Provide the [X, Y] coordinate of the cell's center where the given text is located.  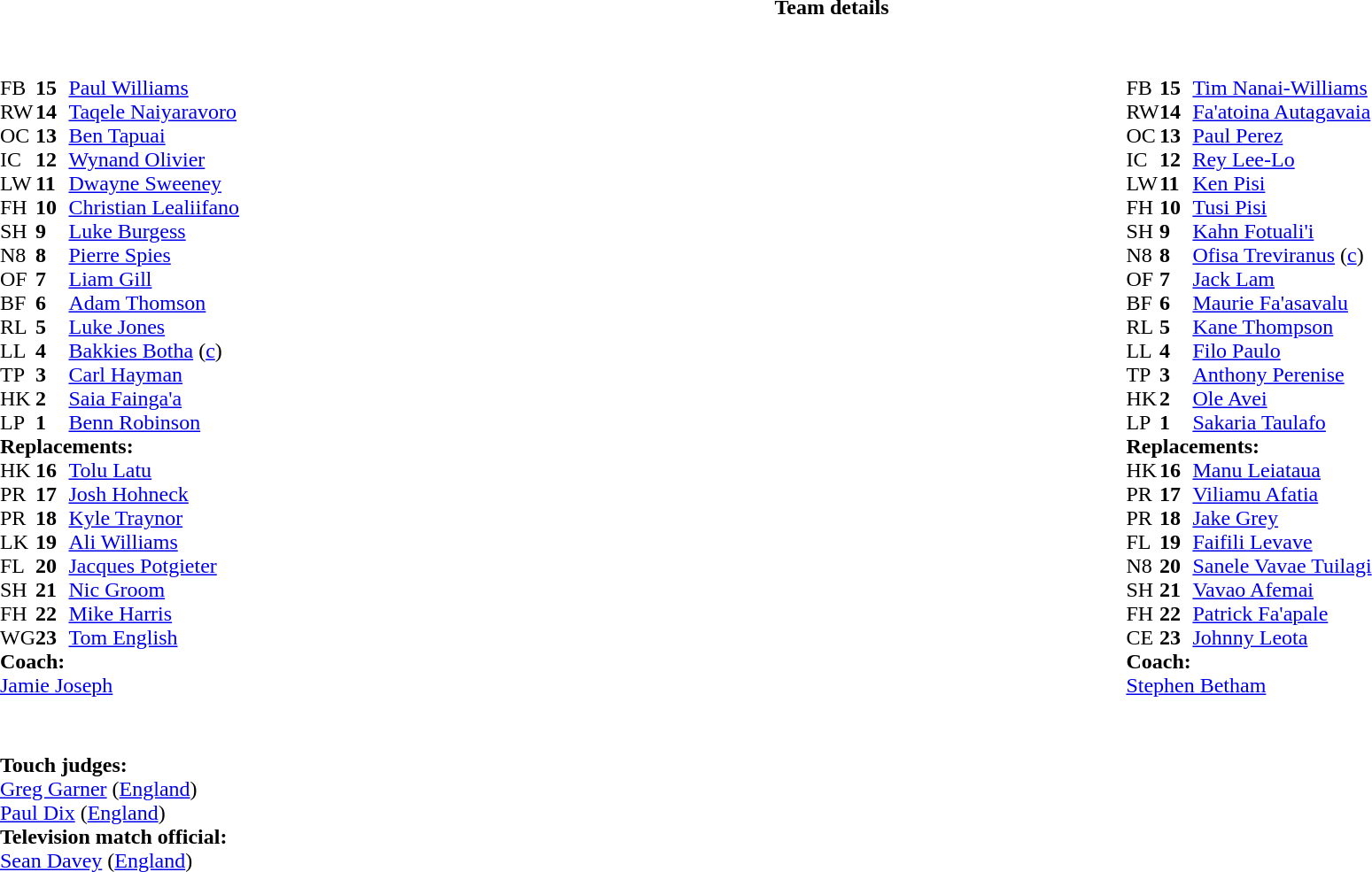
Jake Grey [1282, 519]
Ken Pisi [1282, 184]
Tim Nanai-Williams [1282, 89]
LK [18, 542]
Ole Avei [1282, 398]
Filo Paulo [1282, 351]
Maurie Fa'asavalu [1282, 303]
Johnny Leota [1282, 637]
Luke Jones [154, 328]
Bakkies Botha (c) [154, 351]
Dwayne Sweeney [154, 184]
Fa'atoina Autagavaia [1282, 112]
Mike Harris [154, 614]
Ben Tapuai [154, 136]
Faifili Levave [1282, 542]
Taqele Naiyaravoro [154, 112]
Josh Hohneck [154, 494]
Tolu Latu [154, 471]
Vavao Afemai [1282, 590]
Jack Lam [1282, 280]
Rey Lee-Lo [1282, 159]
Saia Fainga'a [154, 398]
Kahn Fotuali'i [1282, 232]
Patrick Fa'apale [1282, 614]
Jamie Joseph [120, 685]
Tusi Pisi [1282, 207]
Wynand Olivier [154, 159]
Liam Gill [154, 280]
Paul Perez [1282, 136]
WG [18, 637]
Jacques Potgieter [154, 567]
Pierre Spies [154, 255]
Benn Robinson [154, 423]
Paul Williams [154, 89]
Manu Leiataua [1282, 471]
Sanele Vavae Tuilagi [1282, 567]
Tom English [154, 637]
Stephen Betham [1249, 685]
Christian Lealiifano [154, 207]
Adam Thomson [154, 303]
Sakaria Taulafo [1282, 423]
Luke Burgess [154, 232]
Nic Groom [154, 590]
Ofisa Treviranus (c) [1282, 255]
Kyle Traynor [154, 519]
Anthony Perenise [1282, 375]
Ali Williams [154, 542]
Viliamu Afatia [1282, 494]
Kane Thompson [1282, 328]
CE [1143, 637]
Carl Hayman [154, 375]
